Search for the cell housing the specified text and yield its [x, y] center coordinate. 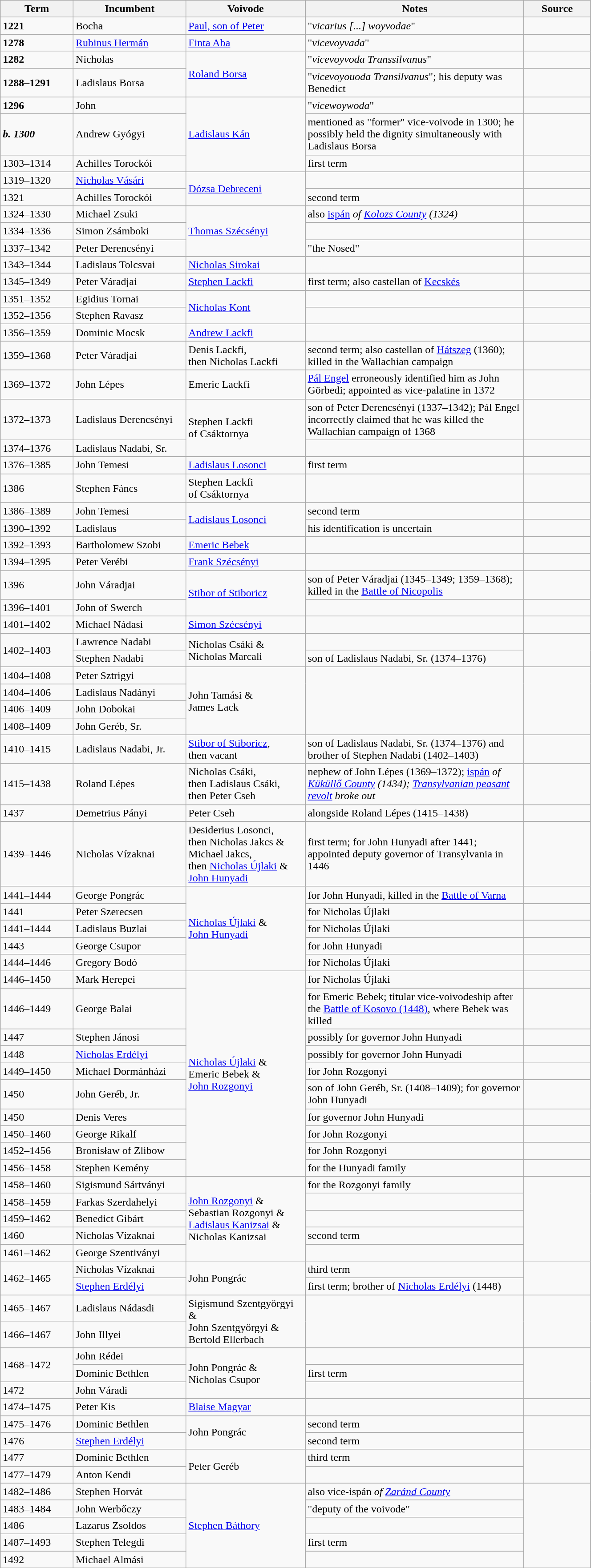
Andrew Lackfi [246, 333]
nephew of John Lépes (1369–1372); ispán of Küküllő County (1434); Transylvanian peasant revolt broke out [415, 784]
1465–1467 [37, 1308]
Bronisław of Zlibow [130, 1151]
John [130, 105]
George Balai [130, 1009]
Stephen Kemény [130, 1168]
1337–1342 [37, 248]
1374–1376 [37, 448]
1376–1385 [37, 465]
1446–1450 [37, 980]
Anton Kendi [130, 1475]
John Pongrác &Nicholas Csupor [246, 1373]
George Pongrác [130, 895]
"vicarius [...] woyvodae" [415, 26]
mentioned as "former" vice-voivode in 1300; he possibly held the dignity simultaneously with Ladislaus Borsa [415, 134]
1351–1352 [37, 299]
Nicholas Újlaki &Emeric Bebek &John Rozgonyi [246, 1074]
1410–1415 [37, 749]
Denis Lackfi, then Nicholas Lackfi [246, 356]
Peter Kis [130, 1407]
John Dobokai [130, 709]
1303–1314 [37, 163]
Incumbent [130, 9]
1394–1395 [37, 562]
Demetrius Pányi [130, 813]
1482–1486 [37, 1492]
1324–1330 [37, 214]
Andrew Gyógyi [130, 134]
1221 [37, 26]
for John Hunyadi [415, 946]
1486 [37, 1525]
John Rozgonyi &Sebastian Rozgonyi &Ladislaus Kanizsai &Nicholas Kanizsai [246, 1218]
1296 [37, 105]
"vicevoyvada" [415, 43]
Ladislaus Kán [246, 134]
1386–1389 [37, 511]
1487–1493 [37, 1542]
Nicholas Csáki &Nicholas Marcali [246, 650]
Nicholas [130, 60]
1458–1459 [37, 1202]
1472 [37, 1390]
Peter Verébi [130, 562]
1456–1458 [37, 1168]
Stephen Báthory [246, 1525]
1402–1403 [37, 650]
1458–1460 [37, 1185]
1319–1320 [37, 180]
1477 [37, 1458]
Emeric Lackfi [246, 384]
Rubinus Hermán [130, 43]
Dominic Mocsk [130, 333]
Roland Borsa [246, 74]
1396 [37, 584]
1483–1484 [37, 1508]
1477–1479 [37, 1475]
"vicewoywoda" [415, 105]
Notes [415, 9]
Blaise Magyar [246, 1407]
1492 [37, 1560]
Denis Veres [130, 1117]
Michael Nádasi [130, 625]
1334–1336 [37, 231]
Michael Zsuki [130, 214]
alongside Roland Lépes (1415–1438) [415, 813]
1447 [37, 1037]
Roland Lépes [130, 784]
Stephen Lackfi [246, 282]
1343–1344 [37, 265]
Stephen Nadabi [130, 659]
son of Ladislaus Nadabi, Sr. (1374–1376) [415, 659]
1462–1465 [37, 1278]
1288–1291 [37, 83]
Farkas Szerdahelyi [130, 1202]
Peter Szerecsen [130, 912]
first term; also castellan of Kecskés [415, 282]
Ladislaus Nadányi [130, 692]
Egidius Tornai [130, 299]
Stephen Jánosi [130, 1037]
Peter Derencsényi [130, 248]
1404–1406 [37, 692]
1449–1450 [37, 1071]
Dózsa Debreceni [246, 189]
for governor John Hunyadi [415, 1117]
John Werbőczy [130, 1508]
1466–1467 [37, 1335]
Stephen Fáncs [130, 488]
Ladislaus [130, 528]
"vicevoyvoda Transsilvanus" [415, 60]
Finta Aba [246, 43]
Gregory Bodó [130, 963]
his identification is uncertain [415, 528]
1459–1462 [37, 1218]
Nicholas Kont [246, 307]
Voivode [246, 9]
first term; brother of Nicholas Erdélyi (1448) [415, 1287]
"the Nosed" [415, 248]
second term; also castellan of Hátszeg (1360); killed in the Wallachian campaign [415, 356]
1401–1402 [37, 625]
1408–1409 [37, 726]
Ladislaus Buzlai [130, 929]
Lazarus Zsoldos [130, 1525]
John Geréb, Sr. [130, 726]
1372–1373 [37, 419]
John Lépes [130, 384]
George Csupor [130, 946]
first term; for John Hunyadi after 1441; appointed deputy governor of Transylvania in 1446 [415, 854]
Benedict Gibárt [130, 1218]
John Váradi [130, 1390]
John Váradjai [130, 584]
for Emeric Bebek; titular vice-voivodeship after the Battle of Kosovo (1448), where Bebek was killed [415, 1009]
1468–1472 [37, 1365]
John Geréb, Jr. [130, 1094]
son of Ladislaus Nadabi, Sr. (1374–1376) and brother of Stephen Nadabi (1402–1403) [415, 749]
Ladislaus Borsa [130, 83]
Stephen Ravasz [130, 316]
John Tamási &James Lack [246, 701]
1461–1462 [37, 1253]
1404–1408 [37, 675]
Nicholas Csáki,then Ladislaus Csáki,then Peter Cseh [246, 784]
1437 [37, 813]
Frank Szécsényi [246, 562]
1446–1449 [37, 1009]
Pál Engel erroneously identified him as John Görbedi; appointed as vice-palatine in 1372 [415, 384]
Peter Geréb [246, 1466]
Peter Sztrigyi [130, 675]
Ladislaus Nadabi, Sr. [130, 448]
Ladislaus Nadabi, Jr. [130, 749]
b. 1300 [37, 134]
1359–1368 [37, 356]
son of Peter Derencsényi (1337–1342); Pál Engel incorrectly claimed that he was killed the Wallachian campaign of 1368 [415, 419]
Bocha [130, 26]
also ispán of Kolozs County (1324) [415, 214]
1386 [37, 488]
Ladislaus Tolcsvai [130, 265]
John Illyei [130, 1335]
Nicholas Erdélyi [130, 1054]
also vice-ispán of Zaránd County [415, 1492]
Term [37, 9]
1474–1475 [37, 1407]
Source [557, 9]
1439–1446 [37, 854]
1396–1401 [37, 608]
1460 [37, 1235]
1443 [37, 946]
1448 [37, 1054]
1450–1460 [37, 1134]
George Rikalf [130, 1134]
Paul, son of Peter [246, 26]
1444–1446 [37, 963]
"vicevoyouoda Transilvanus"; his deputy was Benedict [415, 83]
1475–1476 [37, 1424]
son of Peter Váradjai (1345–1349; 1359–1368); killed in the Battle of Nicopolis [415, 584]
Emeric Bebek [246, 545]
Nicholas Vásári [130, 180]
Bartholomew Szobi [130, 545]
1415–1438 [37, 784]
Thomas Szécsényi [246, 231]
for the Rozgonyi family [415, 1185]
1390–1392 [37, 528]
for the Hunyadi family [415, 1168]
Stibor of Stiboricz [246, 593]
1406–1409 [37, 709]
1452–1456 [37, 1151]
Sigismund Szentgyörgyi &John Szentgyörgyi &Bertold Ellerbach [246, 1322]
Simon Szécsényi [246, 625]
John of Swerch [130, 608]
Lawrence Nadabi [130, 642]
1356–1359 [37, 333]
Peter Cseh [246, 813]
Nicholas Újlaki &John Hunyadi [246, 929]
Simon Zsámboki [130, 231]
1369–1372 [37, 384]
1476 [37, 1441]
Desiderius Losonci,then Nicholas Jakcs & Michael Jakcs, then Nicholas Újlaki & John Hunyadi [246, 854]
Nicholas Sirokai [246, 265]
son of John Geréb, Sr. (1408–1409); for governor John Hunyadi [415, 1094]
Mark Herepei [130, 980]
Stephen Horvát [130, 1492]
1321 [37, 197]
Michael Dormánházi [130, 1071]
"deputy of the voivode" [415, 1508]
Sigismund Sártványi [130, 1185]
1282 [37, 60]
George Szentiványi [130, 1253]
Stephen Telegdi [130, 1542]
1278 [37, 43]
1345–1349 [37, 282]
1392–1393 [37, 545]
Michael Almási [130, 1560]
Stibor of Stiboricz,then vacant [246, 749]
1441 [37, 912]
Ladislaus Nádasdi [130, 1308]
John Rédei [130, 1356]
for John Hunyadi, killed in the Battle of Varna [415, 895]
1352–1356 [37, 316]
Ladislaus Derencsényi [130, 419]
